From the cell containing the given text, extract its center point as [x, y] coordinate. 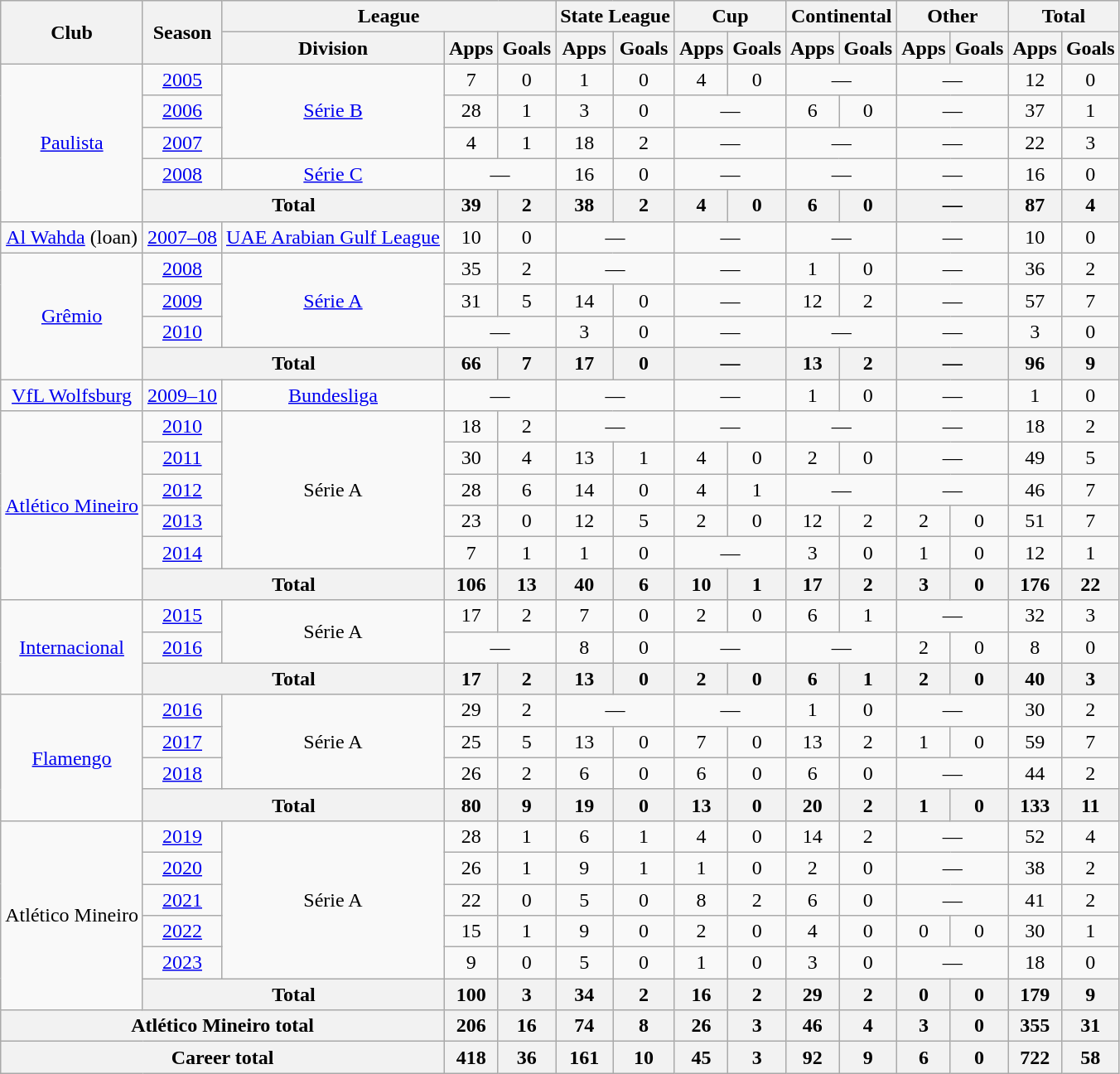
206 [471, 1026]
State League [616, 17]
106 [471, 584]
100 [471, 994]
58 [1090, 1057]
Club [72, 32]
Bundesliga [333, 395]
Flamengo [72, 757]
32 [1035, 616]
355 [1035, 1026]
57 [1035, 300]
2007–08 [182, 237]
2011 [182, 458]
Atlético Mineiro total [223, 1026]
19 [585, 805]
176 [1035, 584]
2009–10 [182, 395]
2019 [182, 836]
80 [471, 805]
59 [1035, 742]
2014 [182, 553]
2021 [182, 899]
2023 [182, 963]
2009 [182, 300]
2015 [182, 616]
51 [1035, 521]
23 [471, 521]
45 [701, 1057]
Cup [730, 17]
2013 [182, 521]
35 [471, 268]
722 [1035, 1057]
Career total [223, 1057]
2012 [182, 490]
Paulista [72, 143]
2017 [182, 742]
49 [1035, 458]
Continental [842, 17]
52 [1035, 836]
Season [182, 32]
96 [1035, 363]
Grêmio [72, 316]
418 [471, 1057]
VfL Wolfsburg [72, 395]
2020 [182, 868]
Série B [333, 111]
UAE Arabian Gulf League [333, 237]
37 [1035, 111]
Division [333, 48]
15 [471, 931]
20 [813, 805]
66 [471, 363]
League [389, 17]
2022 [182, 931]
92 [813, 1057]
39 [471, 206]
2005 [182, 80]
87 [1035, 206]
34 [585, 994]
44 [1035, 773]
11 [1090, 805]
2006 [182, 111]
41 [1035, 899]
133 [1035, 805]
25 [471, 742]
2007 [182, 143]
Internacional [72, 647]
Other [953, 17]
2018 [182, 773]
161 [585, 1057]
74 [585, 1026]
Al Wahda (loan) [72, 237]
Série C [333, 174]
179 [1035, 994]
